For the text-containing cell, return its midpoint in [x, y] coordinate format. 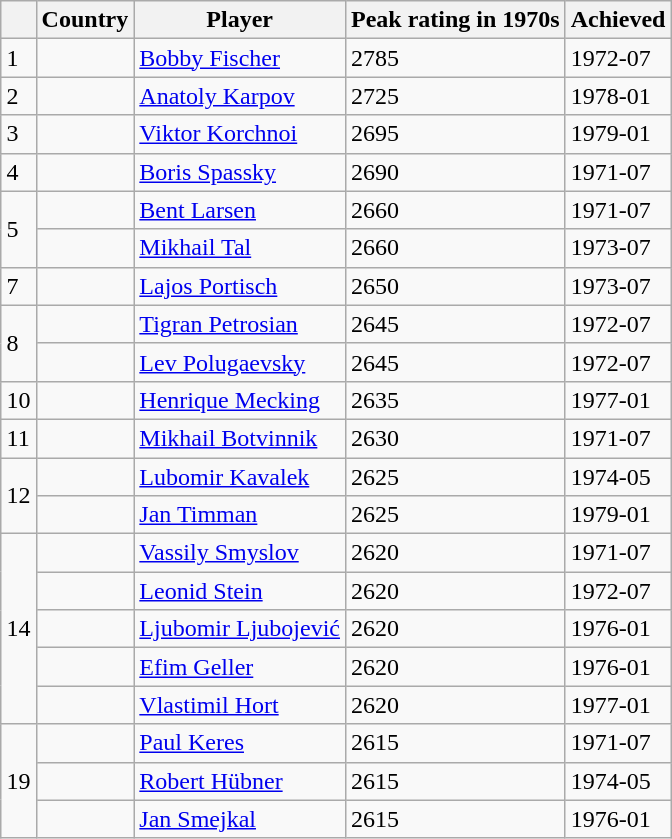
Bobby Fischer [240, 58]
Mikhail Tal [240, 248]
Boris Spassky [240, 172]
4 [18, 172]
10 [18, 400]
Vlastimil Hort [240, 705]
Peak rating in 1970s [455, 20]
2785 [455, 58]
2635 [455, 400]
Henrique Mecking [240, 400]
8 [18, 343]
Bent Larsen [240, 210]
Anatoly Karpov [240, 96]
Jan Smejkal [240, 819]
Lajos Portisch [240, 286]
14 [18, 629]
7 [18, 286]
1 [18, 58]
Leonid Stein [240, 591]
11 [18, 438]
3 [18, 134]
Country [85, 20]
2630 [455, 438]
Lubomir Kavalek [240, 477]
Jan Timman [240, 515]
12 [18, 496]
Viktor Korchnoi [240, 134]
5 [18, 229]
Efim Geller [240, 667]
1978-01 [618, 96]
19 [18, 781]
Player [240, 20]
2695 [455, 134]
2 [18, 96]
2650 [455, 286]
Lev Polugaevsky [240, 362]
Mikhail Botvinnik [240, 438]
Robert Hübner [240, 781]
Paul Keres [240, 743]
Tigran Petrosian [240, 324]
2725 [455, 96]
2690 [455, 172]
Achieved [618, 20]
Vassily Smyslov [240, 553]
Ljubomir Ljubojević [240, 629]
